Find where the given text appears and provide that cell's center as (X, Y) coordinate. 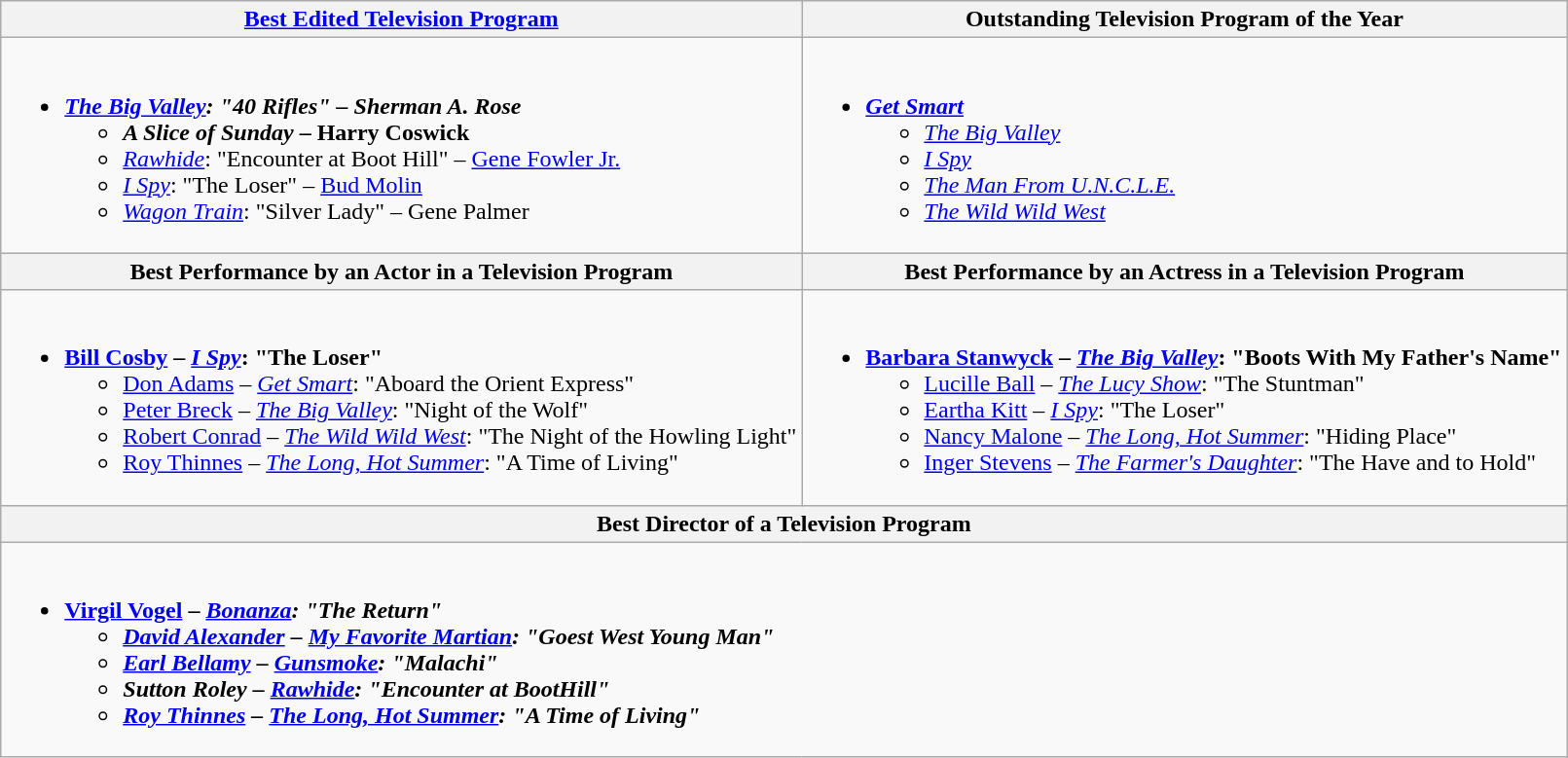
Best Performance by an Actor in a Television Program (401, 271)
Outstanding Television Program of the Year (1185, 19)
Best Edited Television Program (401, 19)
Get SmartThe Big ValleyI SpyThe Man From U.N.C.L.E.The Wild Wild West (1185, 146)
Best Performance by an Actress in a Television Program (1185, 271)
Best Director of a Television Program (784, 523)
